Identify which cell holds the provided text, then report its (x, y) central coordinate. 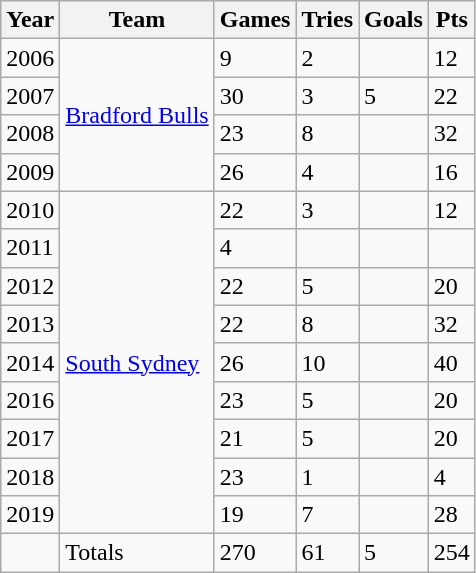
2019 (30, 515)
Tries (328, 20)
Team (137, 20)
2 (328, 58)
Goals (394, 20)
Year (30, 20)
2011 (30, 248)
2009 (30, 172)
61 (328, 553)
254 (452, 553)
270 (255, 553)
2016 (30, 400)
40 (452, 362)
2012 (30, 286)
Games (255, 20)
2007 (30, 96)
2006 (30, 58)
2010 (30, 210)
7 (328, 515)
2008 (30, 134)
2018 (30, 477)
South Sydney (137, 362)
10 (328, 362)
2014 (30, 362)
16 (452, 172)
19 (255, 515)
2013 (30, 324)
Pts (452, 20)
21 (255, 438)
28 (452, 515)
2017 (30, 438)
30 (255, 96)
1 (328, 477)
Bradford Bulls (137, 115)
9 (255, 58)
Totals (137, 553)
